Scan for the cell matching the given text and deliver its [x, y] coordinate at center. 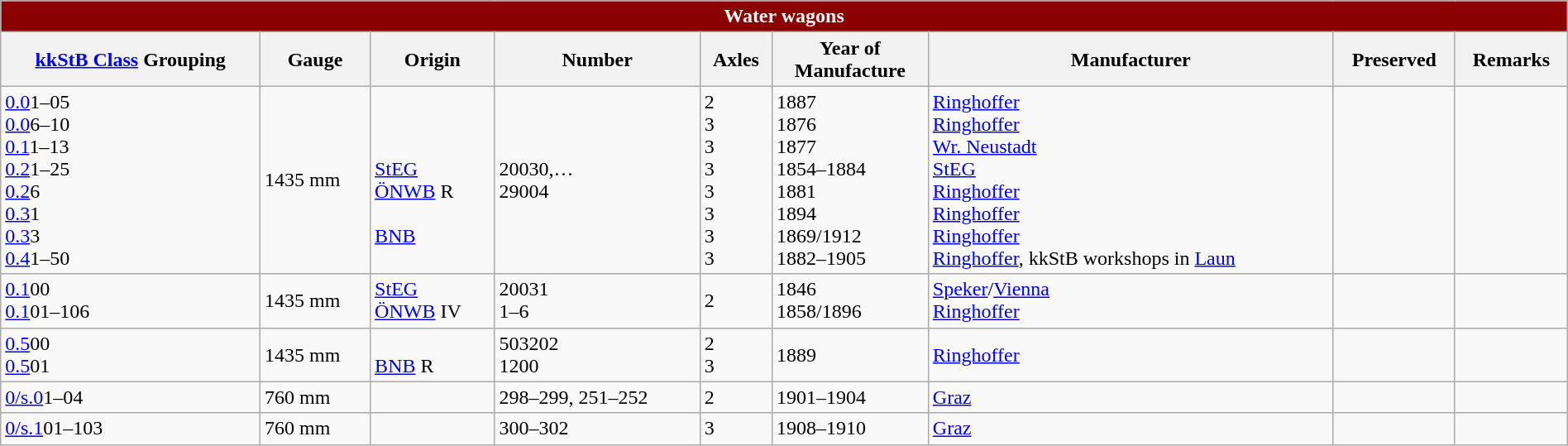
BNB R [433, 354]
Axles [736, 60]
kkStB Class Grouping [131, 60]
3 [736, 429]
18461858/1896 [850, 301]
1908–1910 [850, 429]
1889 [850, 354]
Year ofManufacture [850, 60]
298–299, 251–252 [597, 397]
StEGÖNWB R BNB [433, 180]
23 [736, 354]
Ringhoffer [1131, 354]
0/s.101–103 [131, 429]
Speker/ViennaRinghoffer [1131, 301]
Gauge [316, 60]
1901–1904 [850, 397]
0.01–050.06–100.11–130.21–250.260.310.330.41–50 [131, 180]
Preserved [1394, 60]
Origin [433, 60]
23333333 [736, 180]
Remarks [1511, 60]
Number [597, 60]
Manufacturer [1131, 60]
0.1000.101–106 [131, 301]
200311–6 [597, 301]
StEGÖNWB IV [433, 301]
5032021200 [597, 354]
Water wagons [784, 17]
300–302 [597, 429]
RinghofferRinghofferWr. NeustadtStEGRinghofferRinghofferRinghofferRinghoffer, kkStB workshops in Laun [1131, 180]
20030,…29004 [597, 180]
1887187618771854–1884188118941869/19121882–1905 [850, 180]
0/s.01–04 [131, 397]
0.5000.501 [131, 354]
